Output the [X, Y] coordinate of the center of the cell containing the given text.  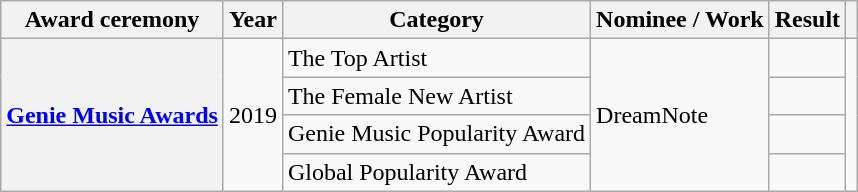
2019 [252, 115]
Result [807, 20]
Genie Music Popularity Award [436, 134]
DreamNote [680, 115]
Nominee / Work [680, 20]
Global Popularity Award [436, 172]
The Top Artist [436, 58]
The Female New Artist [436, 96]
Category [436, 20]
Year [252, 20]
Award ceremony [112, 20]
Genie Music Awards [112, 115]
